Provide the [X, Y] coordinate of the cell's center where the given text is located.  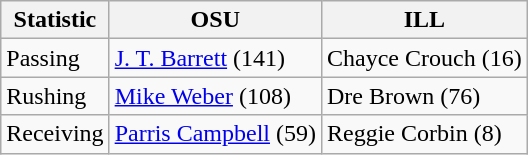
J. T. Barrett (141) [215, 58]
Chayce Crouch (16) [424, 58]
Reggie Corbin (8) [424, 134]
Receiving [55, 134]
Mike Weber (108) [215, 96]
OSU [215, 20]
ILL [424, 20]
Dre Brown (76) [424, 96]
Passing [55, 58]
Parris Campbell (59) [215, 134]
Rushing [55, 96]
Statistic [55, 20]
